Pinpoint the cell where the given text exists, returning its (x, y) midpoint coordinate. 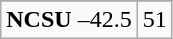
NCSU –42.5 (69, 20)
51 (154, 20)
